Provide the (X, Y) coordinate of the cell's center where the given text is located.  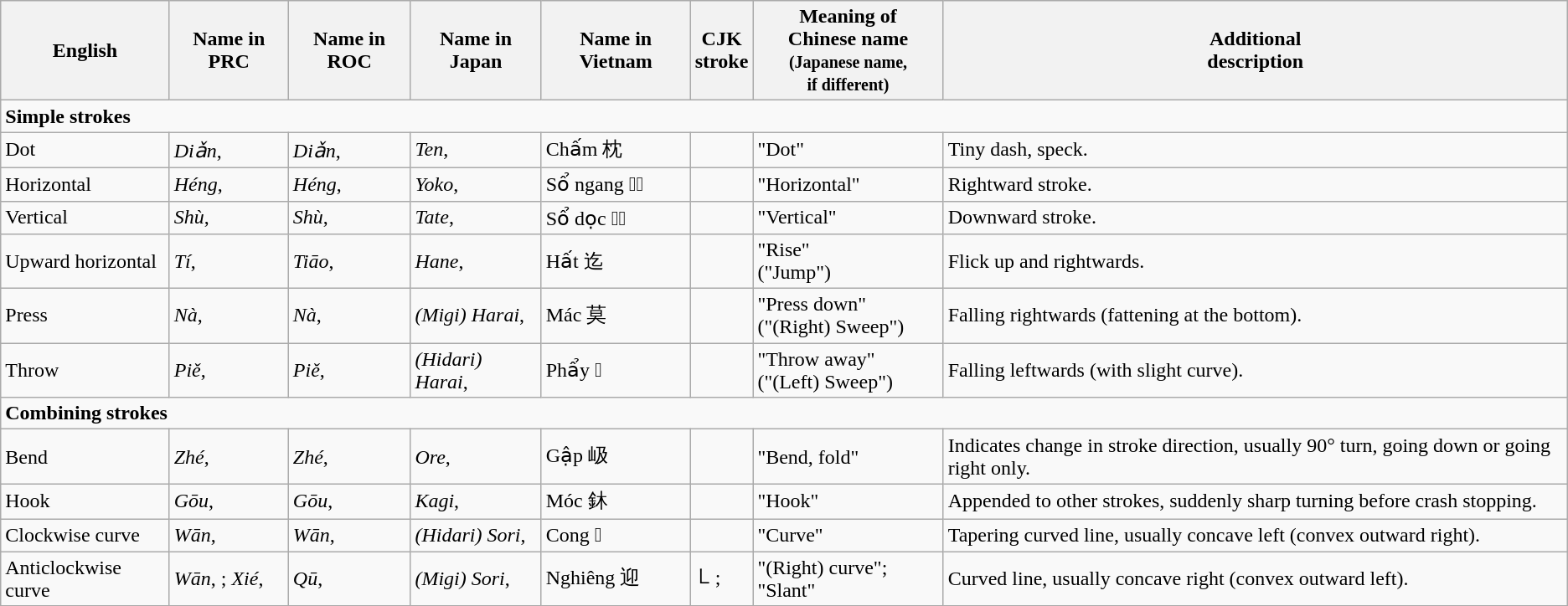
(Hidari) Sori, (476, 535)
(Migi) Harai, (476, 316)
Tí, (229, 261)
Tiāo, (349, 261)
Additionaldescription (1255, 50)
Simple strokes (784, 116)
Gập 岋 (616, 457)
Bend (85, 457)
Upward horizontal (85, 261)
Wān, ; Xié, (229, 578)
"(Right) curve"; "Slant" (848, 578)
Flick up and rightwards. (1255, 261)
Press (85, 316)
Yoko, (476, 184)
"Dot" (848, 151)
Appended to other strokes, suddenly sharp turning before crash stopping. (1255, 502)
Qū, (349, 578)
"Bend, fold" (848, 457)
Throw (85, 370)
Name in PRC (229, 50)
"Throw away"("(Left) Sweep") (848, 370)
Chấm 枕 (616, 151)
Downward stroke. (1255, 218)
(Migi) Sori, (476, 578)
Cong 𢏣 (616, 535)
Móc 鈢 (616, 502)
㇄; (722, 578)
Vertical (85, 218)
Curved line, usually concave right (convex outward left). (1255, 578)
Horizontal (85, 184)
Sổ ngang 𬃈昂 (616, 184)
Ore, (476, 457)
Phẩy 𢵪 (616, 370)
Kagi, (476, 502)
"Press down"("(Right) Sweep") (848, 316)
Hane, (476, 261)
Tapering curved line, usually concave left (convex outward right). (1255, 535)
Hook (85, 502)
"Curve" (848, 535)
Name in Japan (476, 50)
"Hook" (848, 502)
Tiny dash, speck. (1255, 151)
Combining strokes (784, 413)
Name in Vietnam (616, 50)
Sổ dọc 𬃈𫆡 (616, 218)
Ten, (476, 151)
Falling rightwards (fattening at the bottom). (1255, 316)
"Rise"("Jump") (848, 261)
"Vertical" (848, 218)
Rightward stroke. (1255, 184)
Indicates change in stroke direction, usually 90° turn, going down or going right only. (1255, 457)
Hất 迄 (616, 261)
Anticlockwise curve (85, 578)
"Horizontal" (848, 184)
Mác 莫 (616, 316)
Tate, (476, 218)
English (85, 50)
CJKstroke (722, 50)
(Hidari) Harai, (476, 370)
Nghiêng 迎 (616, 578)
Falling leftwards (with slight curve). (1255, 370)
Meaning ofChinese name(Japanese name,if different) (848, 50)
Name in ROC (349, 50)
Dot (85, 151)
Clockwise curve (85, 535)
